Capture the cell that displays the provided text and extract its (x, y) central coordinate. 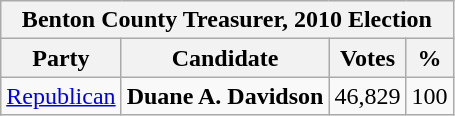
Candidate (225, 58)
Votes (368, 58)
% (430, 58)
Republican (61, 96)
100 (430, 96)
Party (61, 58)
Benton County Treasurer, 2010 Election (227, 20)
Duane A. Davidson (225, 96)
46,829 (368, 96)
